Detect which cell encompasses the target text, then output its [X, Y] center coordinate. 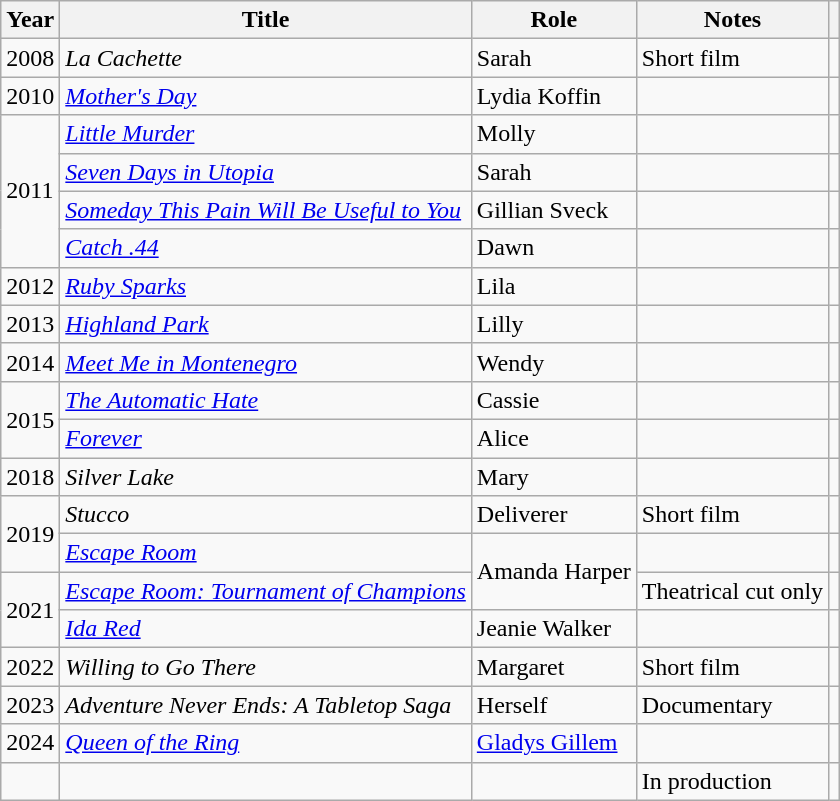
Someday This Pain Will Be Useful to You [266, 210]
Highland Park [266, 324]
Willing to Go There [266, 667]
Adventure Never Ends: A Tabletop Saga [266, 705]
2024 [30, 743]
Role [554, 20]
Silver Lake [266, 477]
Queen of the Ring [266, 743]
Wendy [554, 362]
2008 [30, 58]
2021 [30, 610]
Margaret [554, 667]
2010 [30, 96]
2014 [30, 362]
Stucco [266, 515]
Mother's Day [266, 96]
Escape Room [266, 553]
The Automatic Hate [266, 400]
La Cachette [266, 58]
Amanda Harper [554, 572]
Documentary [732, 705]
Herself [554, 705]
Alice [554, 438]
2015 [30, 419]
Little Murder [266, 134]
Molly [554, 134]
Gillian Sveck [554, 210]
Lilly [554, 324]
Notes [732, 20]
2013 [30, 324]
Gladys Gillem [554, 743]
Year [30, 20]
2023 [30, 705]
In production [732, 781]
Mary [554, 477]
Escape Room: Tournament of Champions [266, 591]
Cassie [554, 400]
Theatrical cut only [732, 591]
2018 [30, 477]
2012 [30, 286]
Lila [554, 286]
Seven Days in Utopia [266, 172]
Deliverer [554, 515]
Lydia Koffin [554, 96]
Catch .44 [266, 248]
Jeanie Walker [554, 629]
2011 [30, 191]
Ruby Sparks [266, 286]
Forever [266, 438]
2022 [30, 667]
Meet Me in Montenegro [266, 362]
Ida Red [266, 629]
Title [266, 20]
Dawn [554, 248]
2019 [30, 534]
